Return the (X, Y) coordinate for the center point of the cell that contains the specified text.  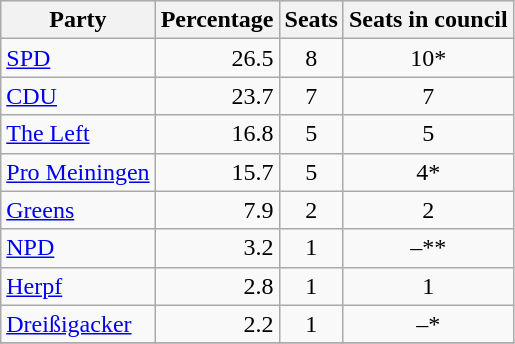
NPD (78, 248)
7.9 (217, 210)
The Left (78, 134)
Pro Meiningen (78, 172)
2.8 (217, 286)
23.7 (217, 96)
Greens (78, 210)
Dreißigacker (78, 324)
15.7 (217, 172)
CDU (78, 96)
10* (428, 58)
4* (428, 172)
Seats in council (428, 20)
SPD (78, 58)
Herpf (78, 286)
16.8 (217, 134)
2.2 (217, 324)
–** (428, 248)
26.5 (217, 58)
–* (428, 324)
3.2 (217, 248)
Percentage (217, 20)
Seats (311, 20)
Party (78, 20)
8 (311, 58)
